Extract the [X, Y] coordinate from the center of the cell holding the provided text.  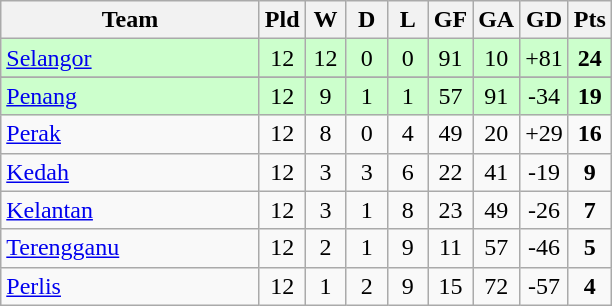
41 [496, 172]
Selangor [130, 58]
7 [590, 210]
19 [590, 96]
20 [496, 134]
Pts [590, 20]
-26 [544, 210]
24 [590, 58]
Team [130, 20]
Kedah [130, 172]
GD [544, 20]
22 [450, 172]
23 [450, 210]
11 [450, 248]
6 [408, 172]
-57 [544, 286]
+29 [544, 134]
-19 [544, 172]
Terengganu [130, 248]
GA [496, 20]
L [408, 20]
72 [496, 286]
Kelantan [130, 210]
16 [590, 134]
-46 [544, 248]
Perlis [130, 286]
GF [450, 20]
Pld [282, 20]
W [326, 20]
15 [450, 286]
-34 [544, 96]
D [366, 20]
Perak [130, 134]
Penang [130, 96]
5 [590, 248]
+81 [544, 58]
10 [496, 58]
